Detect which cell encompasses the target text, then output its (X, Y) center coordinate. 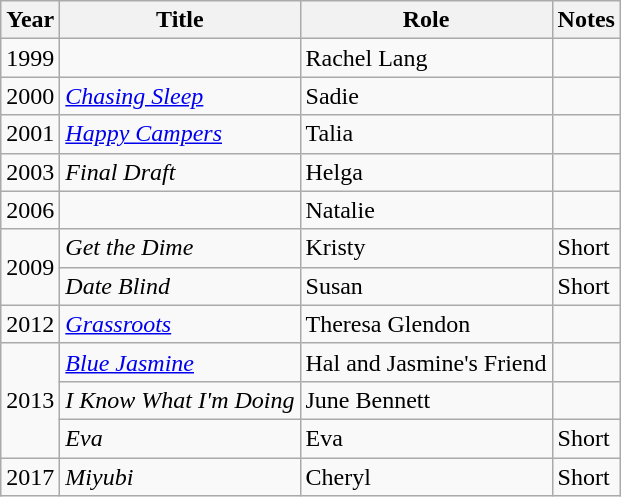
1999 (30, 58)
Theresa Glendon (426, 324)
I Know What I'm Doing (180, 400)
Kristy (426, 248)
2013 (30, 400)
Grassroots (180, 324)
Helga (426, 172)
Talia (426, 134)
Notes (586, 20)
2012 (30, 324)
Sadie (426, 96)
2006 (30, 210)
2001 (30, 134)
Cheryl (426, 477)
Susan (426, 286)
2000 (30, 96)
Chasing Sleep (180, 96)
2003 (30, 172)
Happy Campers (180, 134)
Natalie (426, 210)
Year (30, 20)
2017 (30, 477)
Blue Jasmine (180, 362)
Title (180, 20)
June Bennett (426, 400)
Date Blind (180, 286)
Get the Dime (180, 248)
Final Draft (180, 172)
Miyubi (180, 477)
2009 (30, 267)
Role (426, 20)
Rachel Lang (426, 58)
Hal and Jasmine's Friend (426, 362)
